Detect which cell encompasses the target text, then output its (x, y) center coordinate. 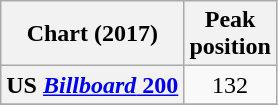
Chart (2017) (92, 34)
132 (230, 85)
Peak position (230, 34)
US Billboard 200 (92, 85)
